From the cell containing the given text, extract its center point as [x, y] coordinate. 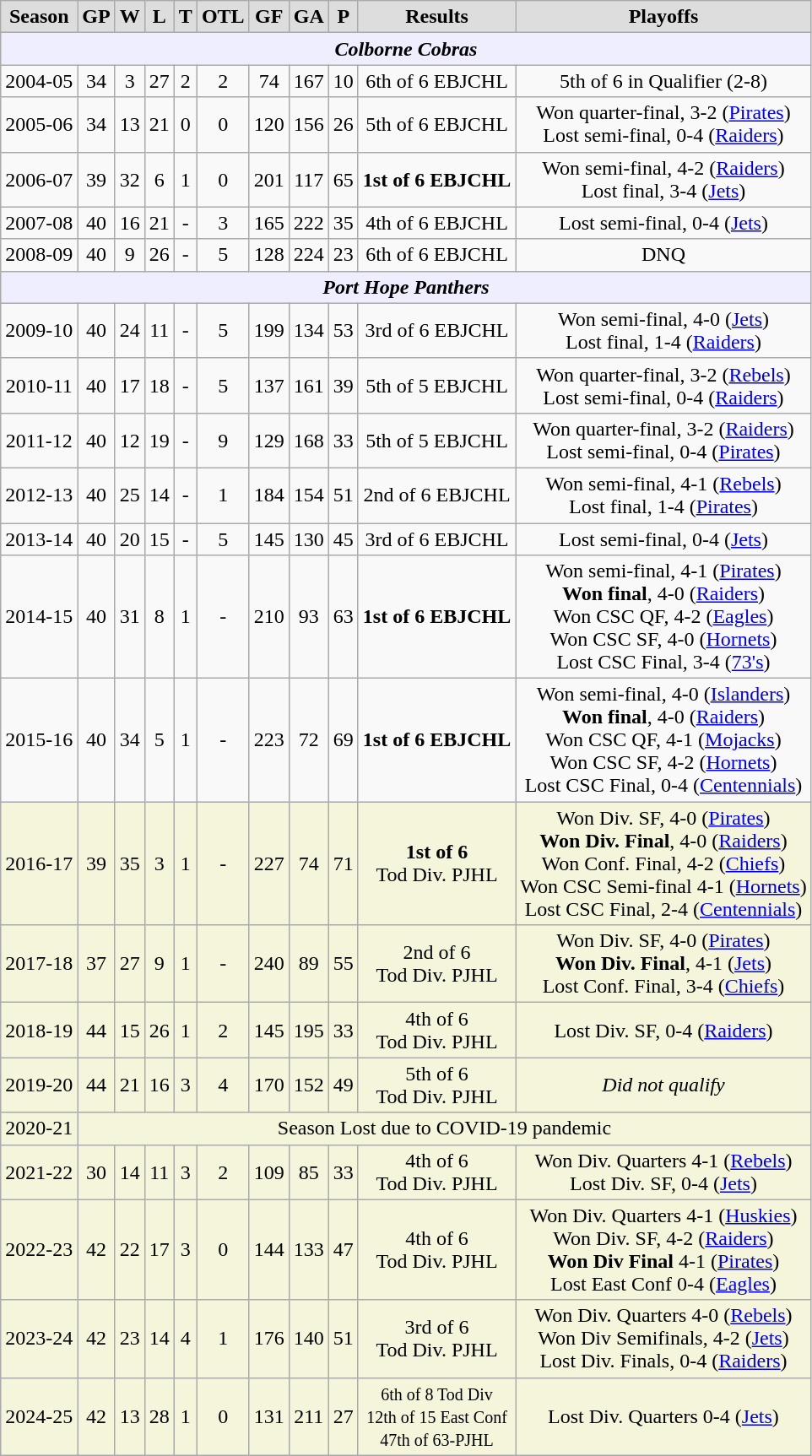
Won quarter-final, 3-2 (Pirates)Lost semi-final, 0-4 (Raiders) [663, 125]
P [343, 17]
19 [159, 441]
T [186, 17]
211 [309, 1416]
2nd of 6Tod Div. PJHL [436, 964]
2024-25 [39, 1416]
2012-13 [39, 495]
Won semi-final, 4-0 (Jets)Lost final, 1-4 (Raiders) [663, 331]
31 [130, 617]
Won semi-final, 4-1 (Rebels)Lost final, 1-4 (Pirates) [663, 495]
2021-22 [39, 1172]
133 [309, 1249]
20 [130, 539]
120 [268, 125]
47 [343, 1249]
2006-07 [39, 179]
30 [96, 1172]
129 [268, 441]
69 [343, 740]
223 [268, 740]
6 [159, 179]
156 [309, 125]
2016-17 [39, 863]
32 [130, 179]
93 [309, 617]
184 [268, 495]
8 [159, 617]
128 [268, 255]
Won semi-final, 4-0 (Islanders)Won final, 4-0 (Raiders)Won CSC QF, 4-1 (Mojacks)Won CSC SF, 4-2 (Hornets)Lost CSC Final, 0-4 (Centennials) [663, 740]
Season Lost due to COVID-19 pandemic [444, 1129]
5th of 6Tod Div. PJHL [436, 1085]
5th of 6 EBJCHL [436, 125]
2018-19 [39, 1030]
24 [130, 331]
OTL [223, 17]
2019-20 [39, 1085]
65 [343, 179]
2014-15 [39, 617]
GF [268, 17]
2011-12 [39, 441]
L [159, 17]
2005-06 [39, 125]
85 [309, 1172]
137 [268, 385]
199 [268, 331]
134 [309, 331]
25 [130, 495]
109 [268, 1172]
12 [130, 441]
22 [130, 1249]
227 [268, 863]
Won Div. Quarters 4-0 (Rebels)Won Div Semifinals, 4-2 (Jets)Lost Div. Finals, 0-4 (Raiders) [663, 1339]
210 [268, 617]
10 [343, 81]
201 [268, 179]
144 [268, 1249]
2007-08 [39, 223]
168 [309, 441]
Did not qualify [663, 1085]
37 [96, 964]
2008-09 [39, 255]
63 [343, 617]
240 [268, 964]
3rd of 6Tod Div. PJHL [436, 1339]
167 [309, 81]
Won semi-final, 4-2 (Raiders)Lost final, 3-4 (Jets) [663, 179]
Won Div. SF, 4-0 (Pirates)Won Div. Final, 4-1 (Jets)Lost Conf. Final, 3-4 (Chiefs) [663, 964]
2022-23 [39, 1249]
GA [309, 17]
1st of 6Tod Div. PJHL [436, 863]
5th of 6 in Qualifier (2-8) [663, 81]
2009-10 [39, 331]
Lost Div. Quarters 0-4 (Jets) [663, 1416]
6th of 8 Tod Div12th of 15 East Conf47th of 63-PJHL [436, 1416]
Lost Div. SF, 0-4 (Raiders) [663, 1030]
Playoffs [663, 17]
Won semi-final, 4-1 (Pirates)Won final, 4-0 (Raiders)Won CSC QF, 4-2 (Eagles)Won CSC SF, 4-0 (Hornets)Lost CSC Final, 3-4 (73's) [663, 617]
131 [268, 1416]
2nd of 6 EBJCHL [436, 495]
W [130, 17]
Won quarter-final, 3-2 (Rebels)Lost semi-final, 0-4 (Raiders) [663, 385]
53 [343, 331]
Won Div. Quarters 4-1 (Rebels)Lost Div. SF, 0-4 (Jets) [663, 1172]
4th of 6 EBJCHL [436, 223]
Season [39, 17]
154 [309, 495]
Won Div. SF, 4-0 (Pirates)Won Div. Final, 4-0 (Raiders)Won Conf. Final, 4-2 (Chiefs)Won CSC Semi-final 4-1 (Hornets)Lost CSC Final, 2-4 (Centennials) [663, 863]
130 [309, 539]
89 [309, 964]
2013-14 [39, 539]
Port Hope Panthers [406, 287]
Won Div. Quarters 4-1 (Huskies)Won Div. SF, 4-2 (Raiders)Won Div Final 4-1 (Pirates)Lost East Conf 0-4 (Eagles) [663, 1249]
140 [309, 1339]
195 [309, 1030]
71 [343, 863]
152 [309, 1085]
2023-24 [39, 1339]
2015-16 [39, 740]
55 [343, 964]
45 [343, 539]
2020-21 [39, 1129]
Colborne Cobras [406, 49]
18 [159, 385]
2010-11 [39, 385]
72 [309, 740]
117 [309, 179]
170 [268, 1085]
222 [309, 223]
176 [268, 1339]
161 [309, 385]
Results [436, 17]
Won quarter-final, 3-2 (Raiders)Lost semi-final, 0-4 (Pirates) [663, 441]
2004-05 [39, 81]
224 [309, 255]
2017-18 [39, 964]
28 [159, 1416]
DNQ [663, 255]
GP [96, 17]
165 [268, 223]
49 [343, 1085]
